Detect which cell encompasses the target text, then output its (x, y) center coordinate. 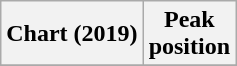
Peakposition (189, 34)
Chart (2019) (72, 34)
